Identify which cell holds the provided text, then report its (x, y) central coordinate. 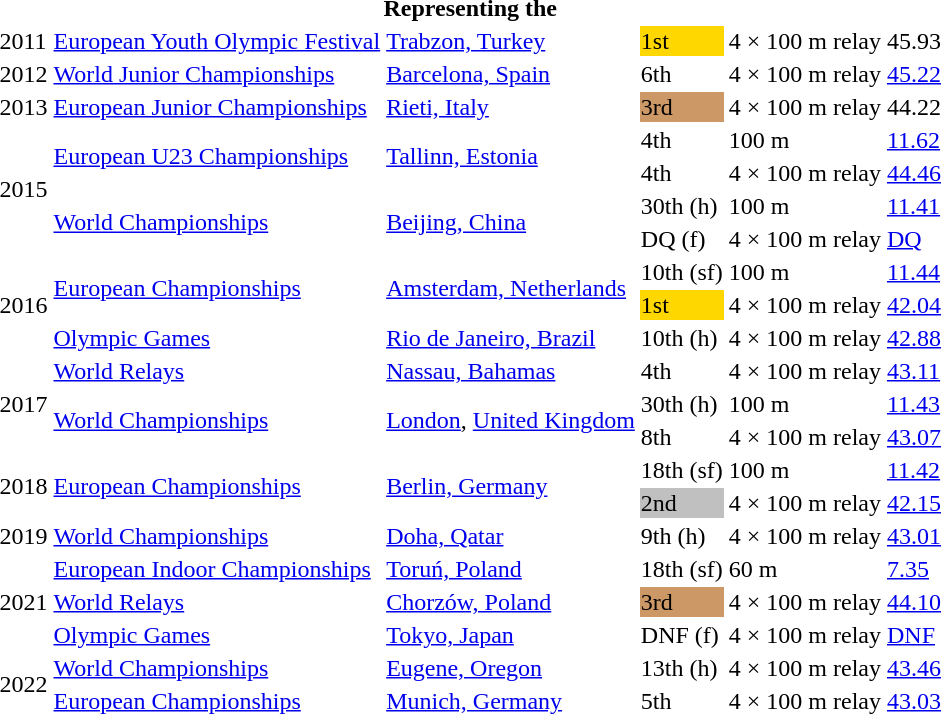
60 m (804, 569)
6th (682, 74)
Toruń, Poland (511, 569)
Beijing, China (511, 222)
World Junior Championships (217, 74)
Trabzon, Turkey (511, 41)
European Junior Championships (217, 107)
Tallinn, Estonia (511, 156)
10th (h) (682, 338)
10th (sf) (682, 272)
Barcelona, Spain (511, 74)
Amsterdam, Netherlands (511, 288)
Berlin, Germany (511, 486)
Tokyo, Japan (511, 635)
DNF (f) (682, 635)
DQ (f) (682, 239)
London, United Kingdom (511, 420)
Chorzów, Poland (511, 602)
8th (682, 437)
13th (h) (682, 668)
Rieti, Italy (511, 107)
European Youth Olympic Festival (217, 41)
Eugene, Oregon (511, 668)
Nassau, Bahamas (511, 371)
Rio de Janeiro, Brazil (511, 338)
European U23 Championships (217, 156)
2nd (682, 503)
9th (h) (682, 536)
Doha, Qatar (511, 536)
European Indoor Championships (217, 569)
